Determine the (x, y) coordinate at the center of the cell enclosing the given text.  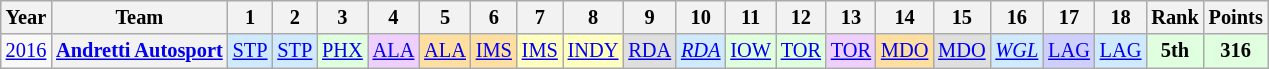
Team (139, 17)
6 (494, 17)
2 (294, 17)
15 (962, 17)
7 (540, 17)
3 (342, 17)
2016 (26, 51)
5 (445, 17)
9 (650, 17)
16 (1016, 17)
4 (394, 17)
WGL (1016, 51)
Andretti Autosport (139, 51)
18 (1121, 17)
8 (594, 17)
Points (1236, 17)
10 (700, 17)
11 (750, 17)
316 (1236, 51)
INDY (594, 51)
17 (1069, 17)
12 (801, 17)
Rank (1174, 17)
1 (250, 17)
5th (1174, 51)
IOW (750, 51)
PHX (342, 51)
Year (26, 17)
14 (904, 17)
13 (851, 17)
